Locate the cell with the specified text and output its (x, y) center coordinate. 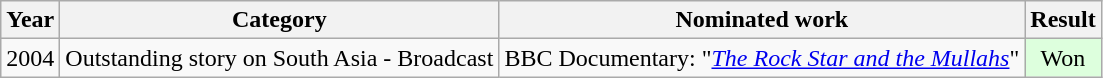
Result (1063, 20)
Nominated work (762, 20)
Won (1063, 58)
2004 (30, 58)
Year (30, 20)
BBC Documentary: "The Rock Star and the Mullahs" (762, 58)
Category (280, 20)
Outstanding story on South Asia - Broadcast (280, 58)
